Find where the given text appears and provide that cell's center as [X, Y] coordinate. 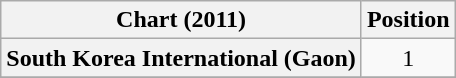
Chart (2011) [182, 20]
Position [408, 20]
South Korea International (Gaon) [182, 58]
1 [408, 58]
